Provide the (X, Y) coordinate of the cell's center where the given text is located.  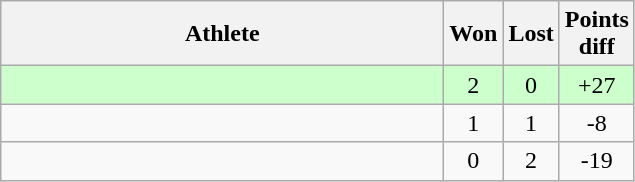
Lost (531, 34)
Pointsdiff (596, 34)
-8 (596, 123)
-19 (596, 161)
+27 (596, 85)
Won (474, 34)
Athlete (222, 34)
